Capture the cell that displays the provided text and extract its (X, Y) central coordinate. 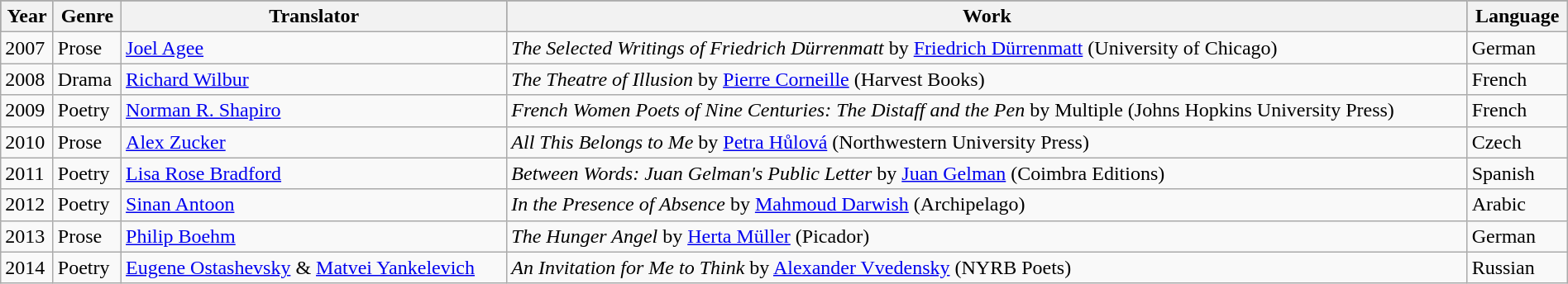
Arabic (1517, 205)
Lisa Rose Bradford (314, 173)
The Theatre of Illusion by Pierre Corneille (Harvest Books) (987, 79)
Alex Zucker (314, 142)
Sinan Antoon (314, 205)
Czech (1517, 142)
2012 (27, 205)
In the Presence of Absence by Mahmoud Darwish (Archipelago) (987, 205)
Language (1517, 17)
2011 (27, 173)
Russian (1517, 267)
2010 (27, 142)
2014 (27, 267)
Eugene Ostashevsky & Matvei Yankelevich (314, 267)
Joel Agee (314, 48)
Philip Boehm (314, 236)
An Invitation for Me to Think by Alexander Vvedensky (NYRB Poets) (987, 267)
2009 (27, 111)
Work (987, 17)
Spanish (1517, 173)
Genre (87, 17)
French Women Poets of Nine Centuries: The Distaff and the Pen by Multiple (Johns Hopkins University Press) (987, 111)
The Selected Writings of Friedrich Dürrenmatt by Friedrich Dürrenmatt (University of Chicago) (987, 48)
All This Belongs to Me by Petra Hůlová (Northwestern University Press) (987, 142)
2008 (27, 79)
2013 (27, 236)
Year (27, 17)
Norman R. Shapiro (314, 111)
Richard Wilbur (314, 79)
Drama (87, 79)
Translator (314, 17)
The Hunger Angel by Herta Müller (Picador) (987, 236)
Between Words: Juan Gelman's Public Letter by Juan Gelman (Coimbra Editions) (987, 173)
2007 (27, 48)
